Search for the cell housing the specified text and yield its [X, Y] center coordinate. 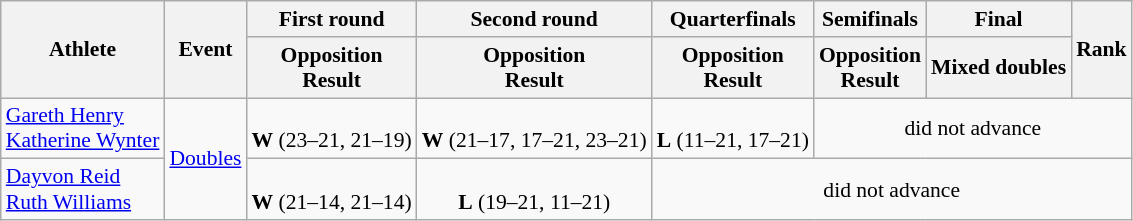
W (21–14, 21–14) [331, 190]
L (11–21, 17–21) [733, 128]
Doubles [205, 159]
Semifinals [870, 19]
First round [331, 19]
Quarterfinals [733, 19]
W (21–17, 17–21, 23–21) [534, 128]
W (23–21, 21–19) [331, 128]
Final [998, 19]
L (19–21, 11–21) [534, 190]
Mixed doubles [998, 68]
Gareth HenryKatherine Wynter [83, 128]
Rank [1102, 50]
Dayvon ReidRuth Williams [83, 190]
Event [205, 50]
Athlete [83, 50]
Second round [534, 19]
